Capture the cell that displays the provided text and extract its (X, Y) central coordinate. 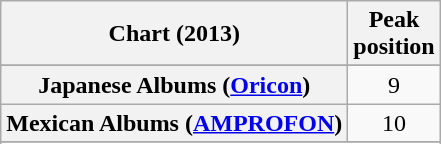
10 (394, 123)
Peakposition (394, 34)
9 (394, 85)
Chart (2013) (174, 34)
Japanese Albums (Oricon) (174, 85)
Mexican Albums (AMPROFON) (174, 123)
